Return [X, Y] of the center of cell containing provided text 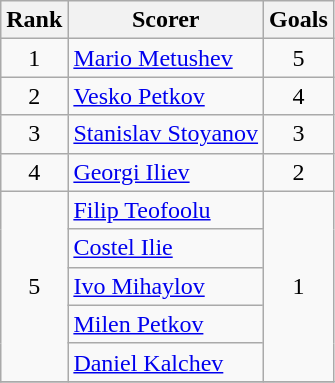
Georgi Iliev [166, 172]
Mario Metushev [166, 58]
Milen Petkov [166, 324]
Filip Teofoolu [166, 210]
Ivo Mihaylov [166, 286]
Daniel Kalchev [166, 362]
Rank [34, 20]
Costel Ilie [166, 248]
Scorer [166, 20]
Goals [299, 20]
Stanislav Stoyanov [166, 134]
Vesko Petkov [166, 96]
